Capture the cell that displays the provided text and extract its [X, Y] central coordinate. 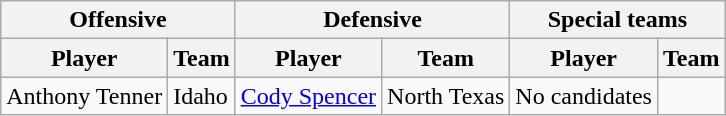
Idaho [202, 96]
Offensive [118, 20]
Defensive [372, 20]
Cody Spencer [308, 96]
Special teams [618, 20]
No candidates [584, 96]
Anthony Tenner [84, 96]
North Texas [446, 96]
